Return the (X, Y) coordinate for the center point of the cell that contains the specified text.  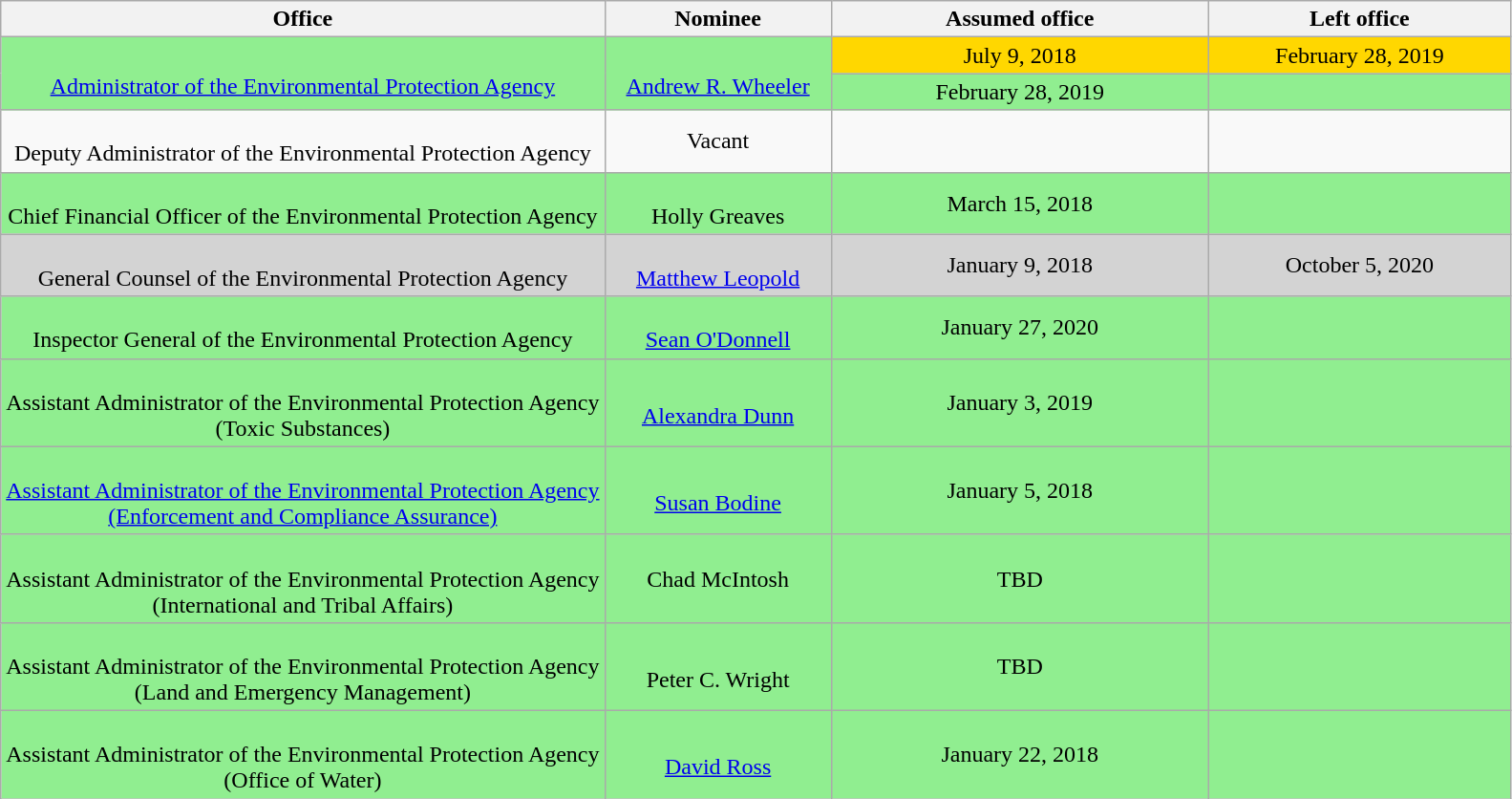
Assistant Administrator of the Environmental Protection Agency(Toxic Substances) (303, 402)
Assistant Administrator of the Environmental Protection Agency(Enforcement and Compliance Assurance) (303, 490)
Assistant Administrator of the Environmental Protection Agency(Office of Water) (303, 754)
Vacant (718, 141)
March 15, 2018 (1020, 203)
January 3, 2019 (1020, 402)
Assistant Administrator of the Environmental Protection Agency(Land and Emergency Management) (303, 666)
Alexandra Dunn (718, 402)
January 9, 2018 (1020, 266)
Holly Greaves (718, 203)
Chief Financial Officer of the Environmental Protection Agency (303, 203)
Deputy Administrator of the Environmental Protection Agency (303, 141)
Administrator of the Environmental Protection Agency (303, 74)
Peter C. Wright (718, 666)
David Ross (718, 754)
Nominee (718, 19)
July 9, 2018 (1020, 55)
Sean O'Donnell (718, 327)
Susan Bodine (718, 490)
January 5, 2018 (1020, 490)
Office (303, 19)
October 5, 2020 (1359, 266)
January 27, 2020 (1020, 327)
Assumed office (1020, 19)
Matthew Leopold (718, 266)
Inspector General of the Environmental Protection Agency (303, 327)
Chad McIntosh (718, 578)
Left office (1359, 19)
General Counsel of the Environmental Protection Agency (303, 266)
January 22, 2018 (1020, 754)
Assistant Administrator of the Environmental Protection Agency(International and Tribal Affairs) (303, 578)
Andrew R. Wheeler (718, 74)
